Scan for the cell matching the given text and deliver its [X, Y] coordinate at center. 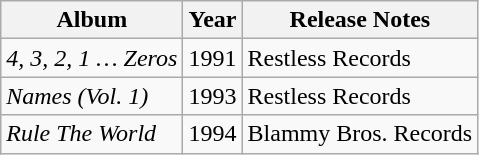
1991 [212, 58]
Year [212, 20]
Release Notes [360, 20]
4, 3, 2, 1 … Zeros [92, 58]
Blammy Bros. Records [360, 134]
Rule The World [92, 134]
1993 [212, 96]
1994 [212, 134]
Album [92, 20]
Names (Vol. 1) [92, 96]
